From the cell containing the given text, extract its center point as (x, y) coordinate. 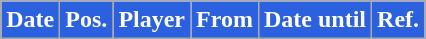
Player (152, 20)
Ref. (398, 20)
From (225, 20)
Date until (314, 20)
Pos. (86, 20)
Date (30, 20)
